Return [X, Y] of the center of cell containing provided text 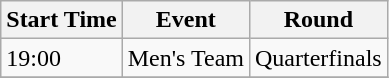
Start Time [62, 20]
Round [318, 20]
Event [186, 20]
Quarterfinals [318, 58]
19:00 [62, 58]
Men's Team [186, 58]
